Provide the (x, y) coordinate of the cell's center where the given text is located.  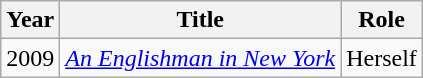
Year (30, 20)
2009 (30, 58)
Herself (382, 58)
An Englishman in New York (200, 58)
Title (200, 20)
Role (382, 20)
